Scan for the cell matching the given text and deliver its (x, y) coordinate at center. 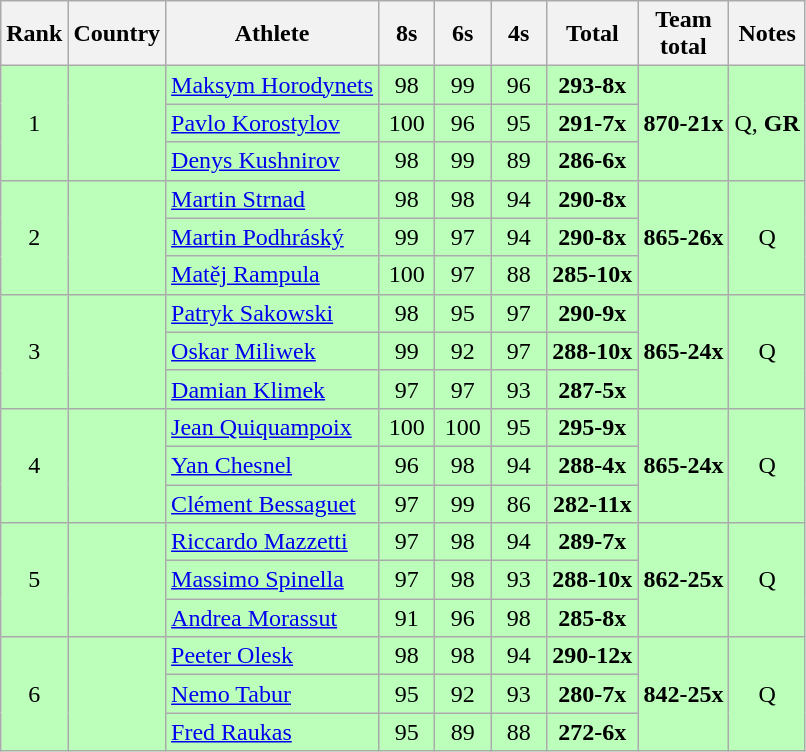
Denys Kushnirov (272, 161)
Patryk Sakowski (272, 313)
6 (34, 694)
288-4x (592, 465)
290-12x (592, 656)
Fred Raukas (272, 732)
8s (407, 34)
1 (34, 123)
290-9x (592, 313)
280-7x (592, 694)
2 (34, 237)
3 (34, 351)
Athlete (272, 34)
272-6x (592, 732)
842-25x (684, 694)
4s (519, 34)
285-10x (592, 275)
Rank (34, 34)
Pavlo Korostylov (272, 123)
291-7x (592, 123)
4 (34, 465)
282-11x (592, 503)
Andrea Morassut (272, 618)
Country (117, 34)
Damian Klimek (272, 389)
Martin Podhráský (272, 237)
5 (34, 580)
Massimo Spinella (272, 580)
Maksym Horodynets (272, 85)
Martin Strnad (272, 199)
286-6x (592, 161)
289-7x (592, 542)
865-26x (684, 237)
Matěj Rampula (272, 275)
86 (519, 503)
Yan Chesnel (272, 465)
Jean Quiquampoix (272, 427)
862-25x (684, 580)
Q, GR (767, 123)
287-5x (592, 389)
Notes (767, 34)
285-8x (592, 618)
870-21x (684, 123)
Clément Bessaguet (272, 503)
Peeter Olesk (272, 656)
6s (463, 34)
Teamtotal (684, 34)
Riccardo Mazzetti (272, 542)
293-8x (592, 85)
Oskar Miliwek (272, 351)
91 (407, 618)
295-9x (592, 427)
Nemo Tabur (272, 694)
Total (592, 34)
